Return [X, Y] of the center of cell containing provided text 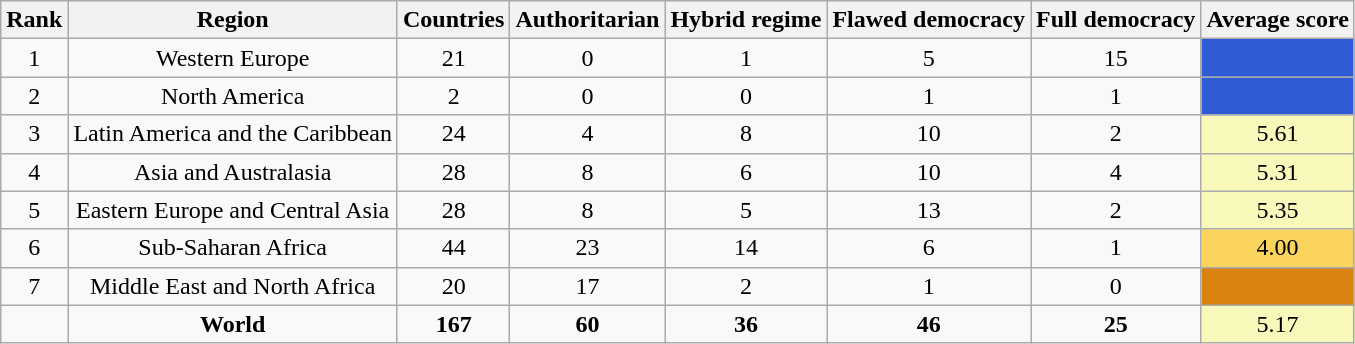
North America [233, 96]
Full democracy [1116, 20]
36 [746, 324]
Eastern Europe and Central Asia [233, 210]
Authoritarian [588, 20]
7 [34, 286]
Asia and Australasia [233, 172]
Hybrid regime [746, 20]
Countries [453, 20]
44 [453, 248]
3 [34, 134]
Sub-Saharan Africa [233, 248]
60 [588, 324]
Flawed democracy [929, 20]
4.00 [1278, 248]
167 [453, 324]
5.31 [1278, 172]
World [233, 324]
46 [929, 324]
5.35 [1278, 210]
15 [1116, 58]
5.61 [1278, 134]
25 [1116, 324]
Middle East and North Africa [233, 286]
Region [233, 20]
17 [588, 286]
13 [929, 210]
Western Europe [233, 58]
Average score [1278, 20]
Latin America and the Caribbean [233, 134]
21 [453, 58]
24 [453, 134]
Rank [34, 20]
5.17 [1278, 324]
14 [746, 248]
23 [588, 248]
20 [453, 286]
